Locate the cell with the specified text and output its (X, Y) center coordinate. 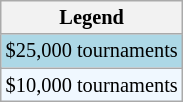
$25,000 tournaments (92, 51)
Legend (92, 17)
$10,000 tournaments (92, 85)
